Detect which cell encompasses the target text, then output its [X, Y] center coordinate. 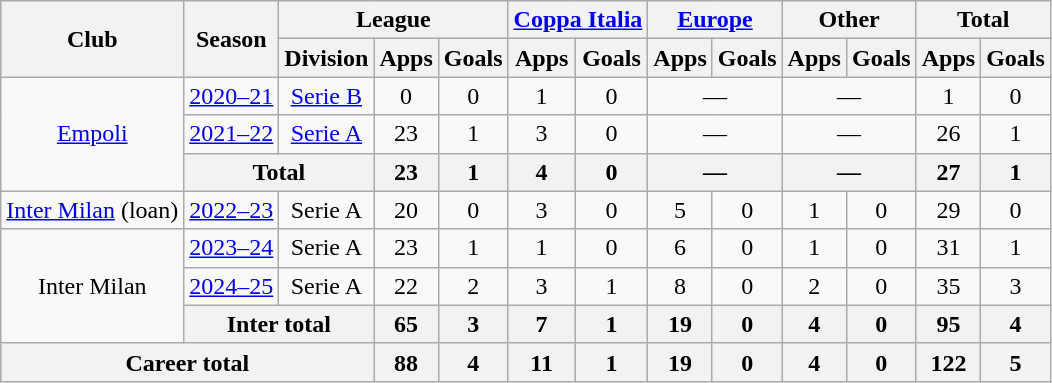
Career total [188, 362]
Club [92, 39]
95 [948, 324]
2020–21 [232, 96]
122 [948, 362]
2023–24 [232, 248]
Other [849, 20]
88 [406, 362]
Europe [715, 20]
35 [948, 286]
11 [542, 362]
6 [680, 248]
Division [326, 58]
27 [948, 172]
2021–22 [232, 134]
Inter Milan (loan) [92, 210]
20 [406, 210]
26 [948, 134]
Inter total [279, 324]
2024–25 [232, 286]
65 [406, 324]
7 [542, 324]
Serie B [326, 96]
League [394, 20]
Inter Milan [92, 286]
Season [232, 39]
31 [948, 248]
Coppa Italia [578, 20]
22 [406, 286]
29 [948, 210]
2022–23 [232, 210]
Empoli [92, 134]
8 [680, 286]
